Locate the cell with the specified text and output its [X, Y] center coordinate. 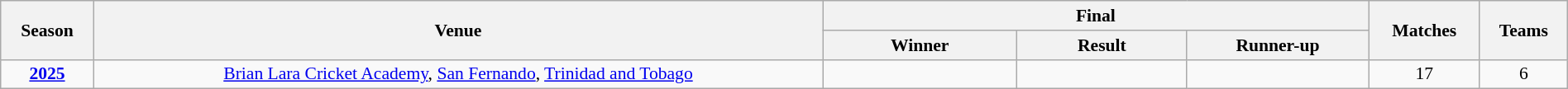
Result [1102, 45]
Runner-up [1278, 45]
17 [1424, 74]
Venue [458, 30]
Matches [1424, 30]
2025 [47, 74]
Winner [920, 45]
6 [1523, 74]
Final [1096, 16]
Season [47, 30]
Brian Lara Cricket Academy, San Fernando, Trinidad and Tobago [458, 74]
Teams [1523, 30]
